Capture the cell that displays the provided text and extract its (x, y) central coordinate. 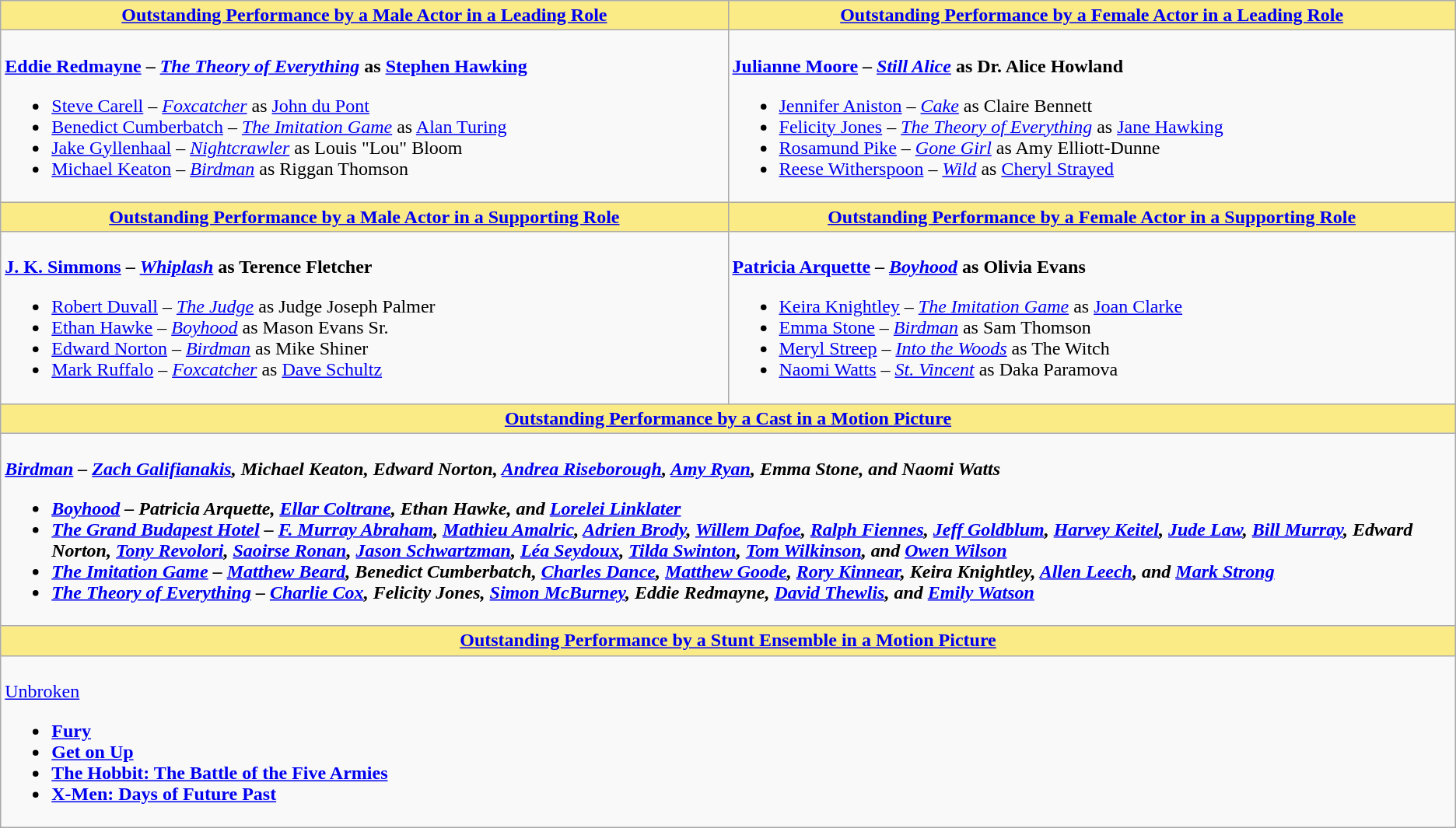
Outstanding Performance by a Cast in a Motion Picture (728, 418)
UnbrokenFuryGet on UpThe Hobbit: The Battle of the Five ArmiesX-Men: Days of Future Past (728, 742)
Outstanding Performance by a Stunt Ensemble in a Motion Picture (728, 641)
Outstanding Performance by a Male Actor in a Leading Role (364, 16)
Outstanding Performance by a Male Actor in a Supporting Role (364, 217)
Outstanding Performance by a Female Actor in a Leading Role (1092, 16)
Outstanding Performance by a Female Actor in a Supporting Role (1092, 217)
